For the text-containing cell, return its midpoint in [X, Y] coordinate format. 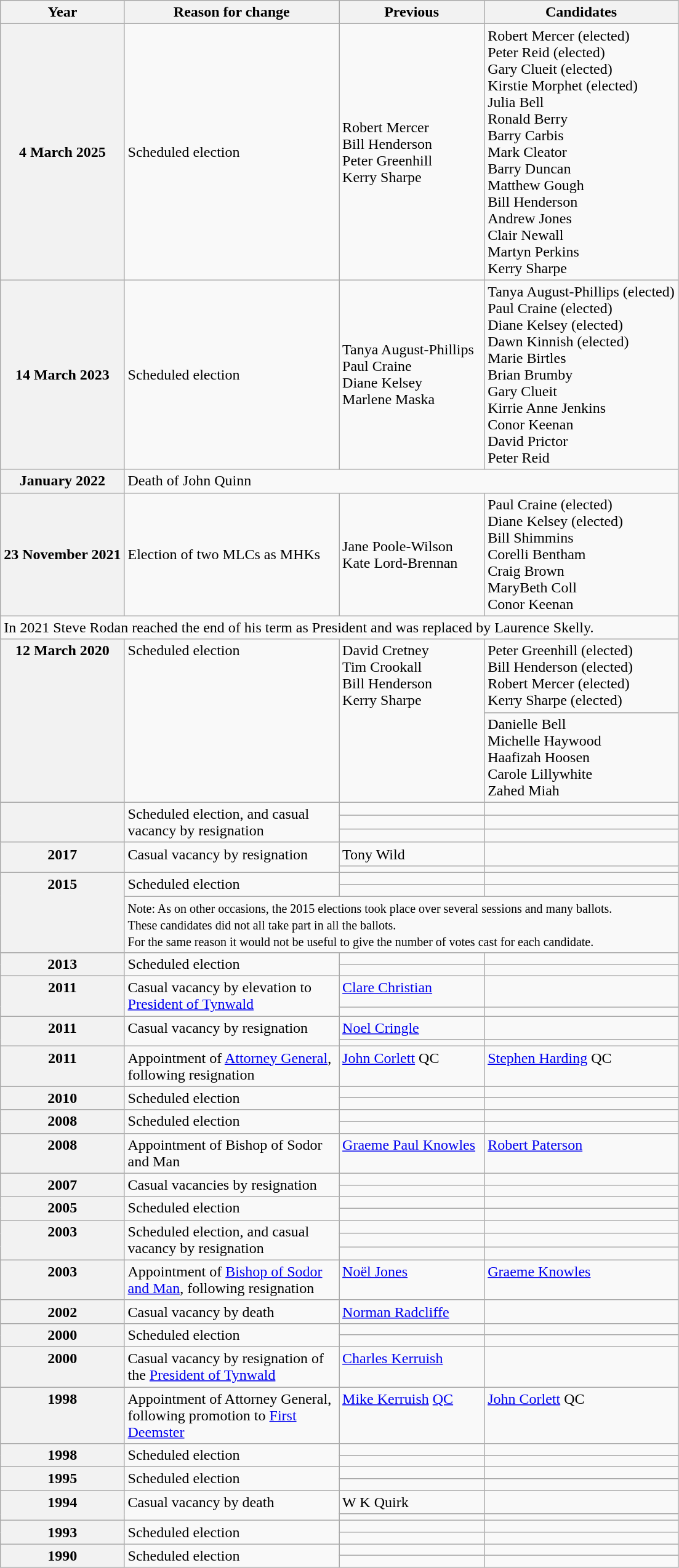
2002 [63, 1311]
2005 [63, 1208]
14 March 2023 [63, 375]
Election of two MLCs as MHKs [231, 554]
2013 [63, 965]
23 November 2021 [63, 554]
W K Quirk [412, 1502]
Mike Kerruish QC [412, 1415]
Robert Paterson [581, 1153]
Charles Kerruish [412, 1367]
Clare Christian [412, 992]
Death of John Quinn [401, 481]
1990 [63, 1556]
Noël Jones [412, 1279]
Appointment of Bishop of Sodor and Man [231, 1153]
Appointment of Bishop of Sodor and Man, following resignation [231, 1279]
Peter Greenhill (elected)Bill Henderson (elected)Robert Mercer (elected)Kerry Sharpe (elected) [581, 675]
Graeme Knowles [581, 1279]
1995 [63, 1479]
Tony Wild [412, 854]
Candidates [581, 12]
In 2021 Steve Rodan reached the end of his term as President and was replaced by Laurence Skelly. [340, 627]
2017 [63, 858]
Robert MercerBill HendersonPeter GreenhillKerry Sharpe [412, 152]
Appointment of Attorney General, following resignation [231, 1067]
4 March 2025 [63, 152]
2015 [63, 912]
1994 [63, 1506]
2007 [63, 1185]
Casual vacancies by resignation [231, 1185]
Danielle BellMichelle HaywoodHaafizah HoosenCarole LillywhiteZahed Miah [581, 757]
Previous [412, 12]
Year [63, 12]
Noel Cringle [412, 1028]
January 2022 [63, 481]
Reason for change [231, 12]
Paul Craine (elected)Diane Kelsey (elected)Bill ShimminsCorelli BenthamCraig BrownMaryBeth CollConor Keenan [581, 554]
Jane Poole-WilsonKate Lord-Brennan [412, 554]
David CretneyTim CrookallBill HendersonKerry Sharpe [412, 721]
Casual vacancy by resignation of the President of Tynwald [231, 1367]
2010 [63, 1098]
Tanya August-PhillipsPaul CraineDiane KelseyMarlene Maska [412, 375]
Appointment of Attorney General, following promotion to First Deemster [231, 1415]
Stephen Harding QC [581, 1067]
Casual vacancy by elevation to President of Tynwald [231, 997]
Graeme Paul Knowles [412, 1153]
12 March 2020 [63, 721]
1993 [63, 1532]
Norman Radcliffe [412, 1311]
